Pinpoint the cell where the given text exists, returning its (x, y) midpoint coordinate. 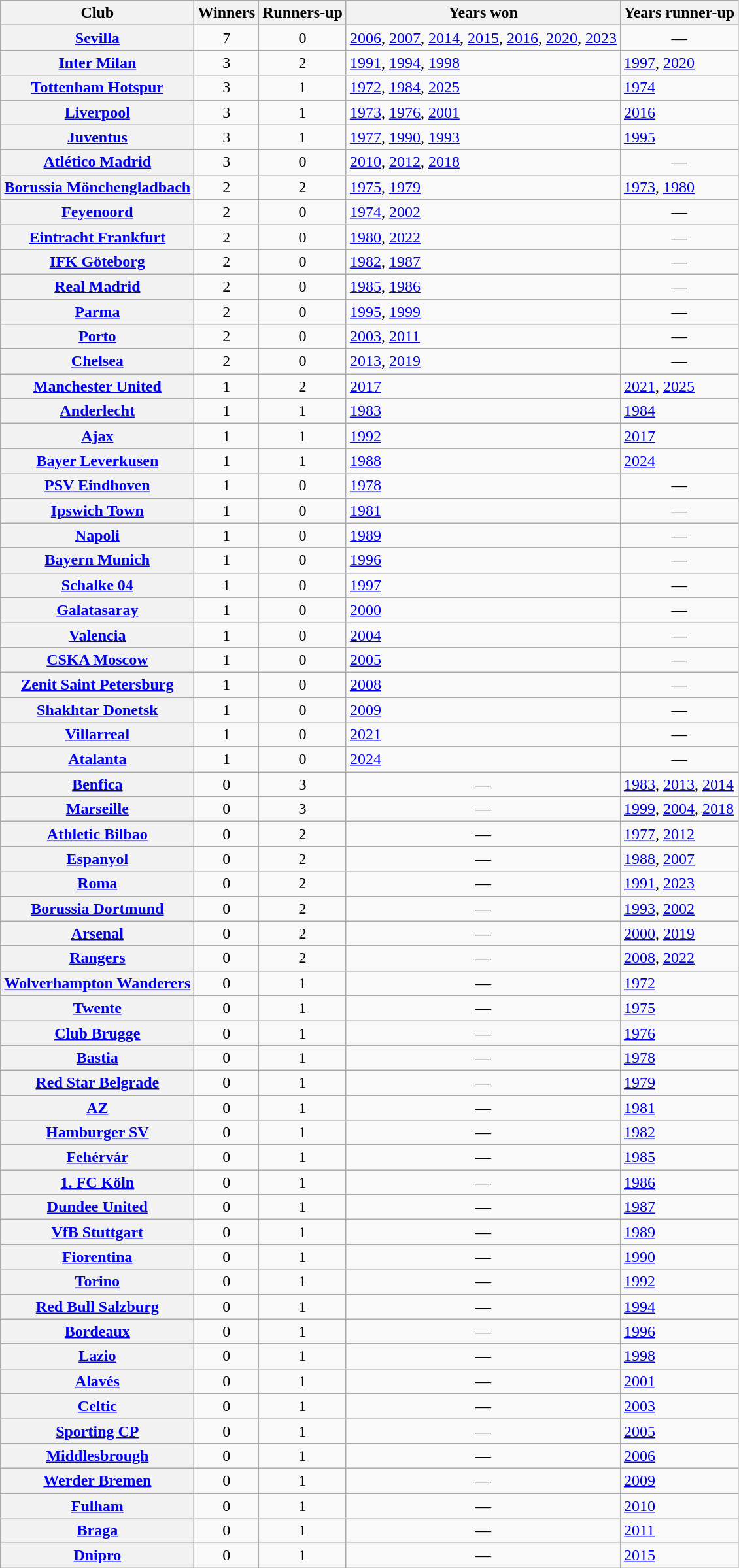
PSV Eindhoven (97, 486)
1977, 2012 (679, 834)
1997 (483, 585)
1976 (679, 1033)
Club (97, 13)
2003, 2011 (483, 337)
Galatasaray (97, 610)
Wolverhampton Wanderers (97, 983)
2010 (679, 1505)
2008 (483, 684)
2010, 2012, 2018 (483, 162)
1982, 1987 (483, 261)
1972, 1984, 2025 (483, 88)
Ajax (97, 436)
1972 (679, 983)
Porto (97, 337)
1983, 2013, 2014 (679, 784)
Twente (97, 1008)
1985 (679, 1158)
Dnipro (97, 1556)
Real Madrid (97, 286)
Winners (226, 13)
Fiorentina (97, 1257)
Braga (97, 1531)
IFK Göteborg (97, 261)
Years won (483, 13)
1983 (483, 411)
1. FC Köln (97, 1182)
Anderlecht (97, 411)
2016 (679, 112)
Years runner-up (679, 13)
Espanyol (97, 859)
CSKA Moscow (97, 659)
1973, 1976, 2001 (483, 112)
1984 (679, 411)
Bastia (97, 1058)
Lazio (97, 1356)
Eintracht Frankfurt (97, 237)
1997, 2020 (679, 63)
1998 (679, 1356)
Torino (97, 1282)
Tottenham Hotspur (97, 88)
Borussia Mönchengladbach (97, 187)
1982 (679, 1133)
1990 (679, 1257)
1975, 1979 (483, 187)
Dundee United (97, 1207)
Club Brugge (97, 1033)
1985, 1986 (483, 286)
1974 (679, 88)
Liverpool (97, 112)
1988, 2007 (679, 859)
1991, 2023 (679, 884)
1994 (679, 1307)
Fehérvár (97, 1158)
1988 (483, 461)
1977, 1990, 1993 (483, 137)
1993, 2002 (679, 909)
Atalanta (97, 759)
1986 (679, 1182)
Atlético Madrid (97, 162)
Zenit Saint Petersburg (97, 684)
Athletic Bilbao (97, 834)
1987 (679, 1207)
Juventus (97, 137)
Bordeaux (97, 1331)
2001 (679, 1381)
1979 (679, 1082)
Middlesbrough (97, 1456)
Rangers (97, 958)
2021 (483, 735)
Valencia (97, 635)
2008, 2022 (679, 958)
Fulham (97, 1505)
Sporting CP (97, 1431)
Werder Bremen (97, 1480)
1973, 1980 (679, 187)
Feyenoord (97, 212)
Roma (97, 884)
Villarreal (97, 735)
2000 (483, 610)
Schalke 04 (97, 585)
AZ (97, 1108)
VfB Stuttgart (97, 1232)
Inter Milan (97, 63)
Ipswich Town (97, 510)
Red Bull Salzburg (97, 1307)
Borussia Dortmund (97, 909)
Arsenal (97, 933)
1995, 1999 (483, 312)
1975 (679, 1008)
1974, 2002 (483, 212)
2006 (679, 1456)
Bayer Leverkusen (97, 461)
2003 (679, 1406)
Parma (97, 312)
2015 (679, 1556)
Runners-up (303, 13)
Red Star Belgrade (97, 1082)
7 (226, 38)
Chelsea (97, 361)
1999, 2004, 2018 (679, 809)
1991, 1994, 1998 (483, 63)
Marseille (97, 809)
2011 (679, 1531)
Benfica (97, 784)
2004 (483, 635)
Bayern Munich (97, 560)
1995 (679, 137)
2013, 2019 (483, 361)
2006, 2007, 2014, 2015, 2016, 2020, 2023 (483, 38)
Celtic (97, 1406)
Napoli (97, 535)
Hamburger SV (97, 1133)
Manchester United (97, 386)
Shakhtar Donetsk (97, 709)
Alavés (97, 1381)
2000, 2019 (679, 933)
Sevilla (97, 38)
2021, 2025 (679, 386)
1980, 2022 (483, 237)
